Extract the (X, Y) coordinate from the center of the cell holding the provided text.  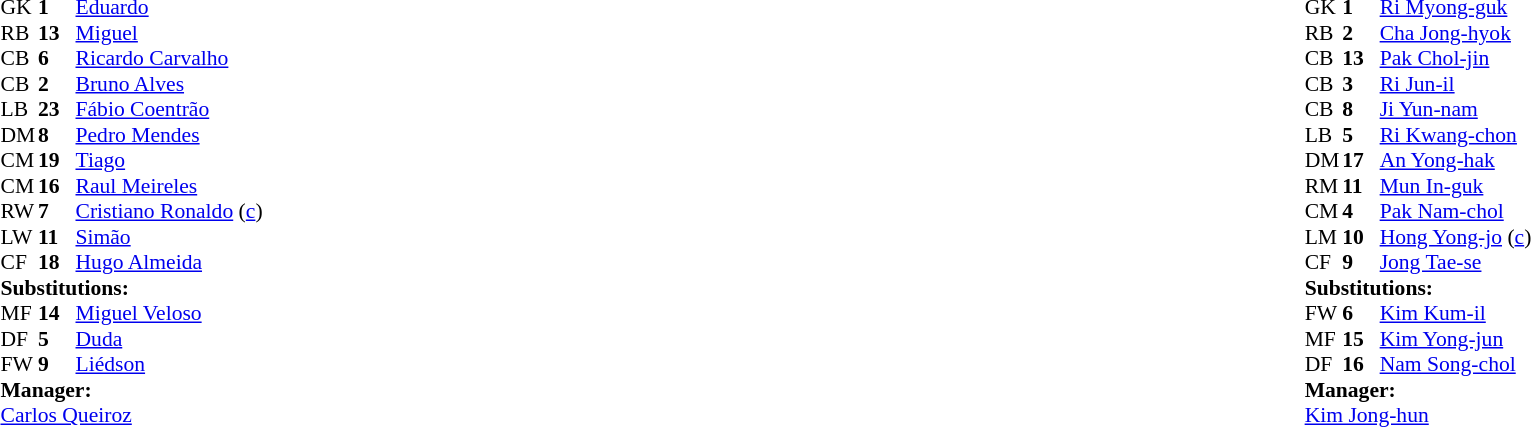
Hugo Almeida (170, 263)
15 (1361, 339)
Bruno Alves (170, 84)
Substitutions: (131, 288)
Liédson (170, 365)
Simão (170, 237)
Ricardo Carvalho (170, 59)
19 (57, 161)
10 (1361, 237)
Cristiano Ronaldo (c) (170, 211)
Duda (170, 339)
RW (19, 211)
LM (1324, 237)
Tiago (170, 161)
4 (1361, 211)
Pedro Mendes (170, 135)
17 (1361, 161)
18 (57, 263)
14 (57, 313)
Manager: (131, 390)
Raul Meireles (170, 186)
LW (19, 237)
3 (1361, 84)
Miguel (170, 33)
7 (57, 211)
RM (1324, 186)
Miguel Veloso (170, 313)
Fábio Coentrão (170, 109)
23 (57, 109)
